From the cell containing the given text, extract its center point as [x, y] coordinate. 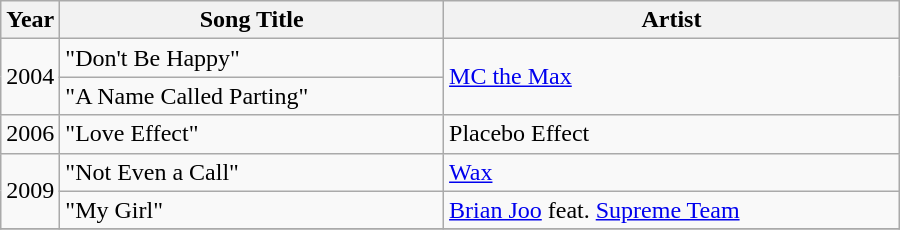
2009 [30, 191]
Year [30, 20]
"A Name Called Parting" [252, 96]
Brian Joo feat. Supreme Team [672, 210]
MC the Max [672, 77]
2004 [30, 77]
"Love Effect" [252, 134]
"Don't Be Happy" [252, 58]
"My Girl" [252, 210]
"Not Even a Call" [252, 172]
2006 [30, 134]
Wax [672, 172]
Artist [672, 20]
Placebo Effect [672, 134]
Song Title [252, 20]
